For the text-containing cell, return its midpoint in (x, y) coordinate format. 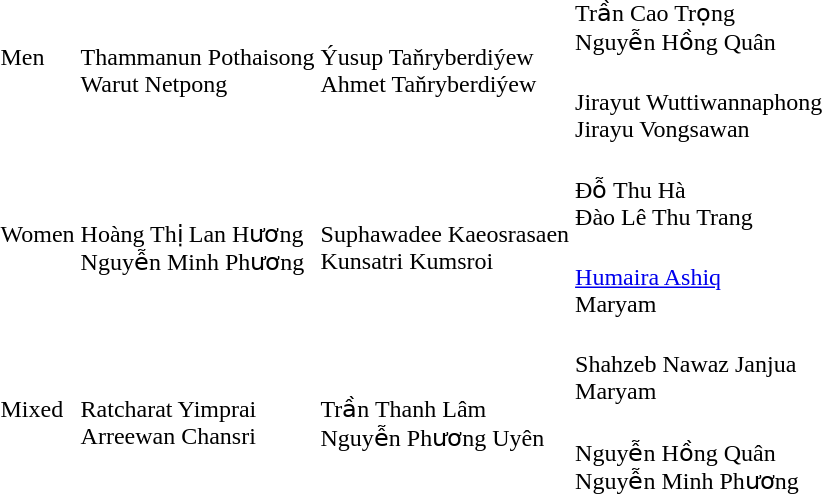
Suphawadee KaeosrasaenKunsatri Kumsroi (445, 233)
Hoàng Thị Lan HươngNguyễn Minh Phương (198, 233)
